Return (X, Y) of the center of cell containing provided text 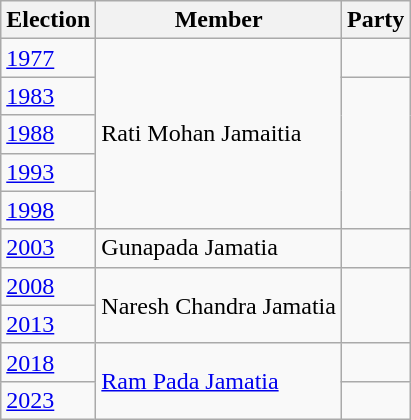
Election (48, 20)
2018 (48, 362)
1993 (48, 172)
Ram Pada Jamatia (219, 381)
Naresh Chandra Jamatia (219, 305)
1988 (48, 134)
2003 (48, 248)
1983 (48, 96)
2023 (48, 400)
1998 (48, 210)
Member (219, 20)
Party (375, 20)
Rati Mohan Jamaitia (219, 134)
2008 (48, 286)
1977 (48, 58)
2013 (48, 324)
Gunapada Jamatia (219, 248)
